Output the [x, y] coordinate of the center of the cell containing the given text.  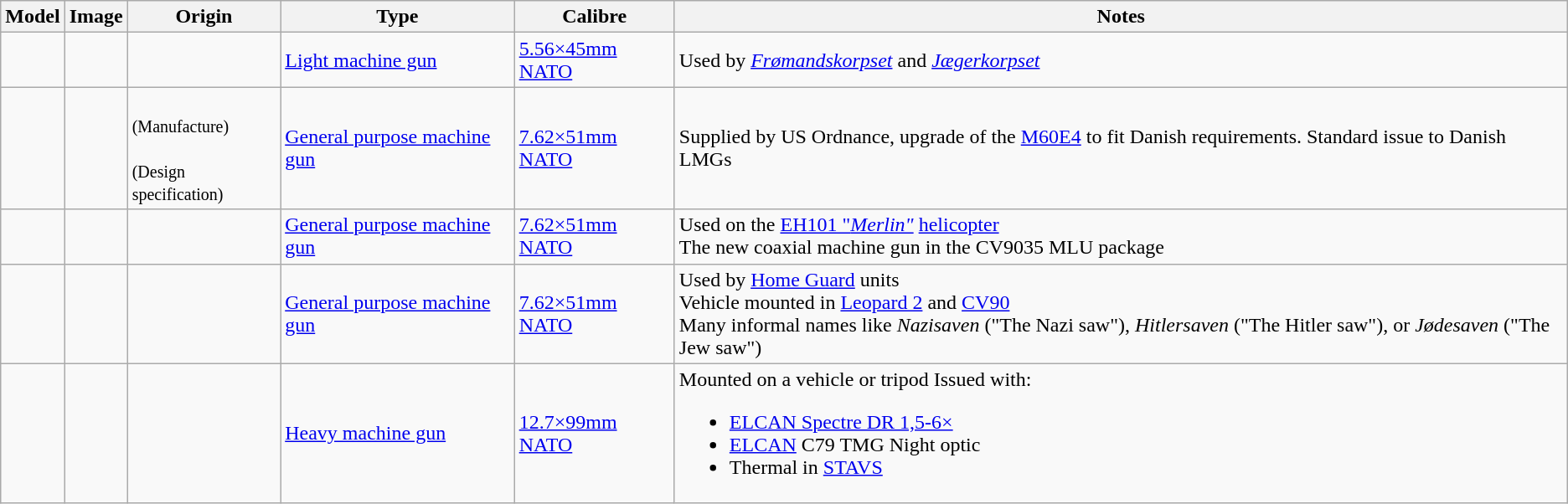
Calibre [595, 17]
Notes [1121, 17]
Heavy machine gun [397, 434]
Origin [204, 17]
5.56×45mm NATO [595, 60]
12.7×99mm NATO [595, 434]
(Manufacture)(Design specification) [204, 148]
Supplied by US Ordnance, upgrade of the M60E4 to fit Danish requirements. Standard issue to Danish LMGs [1121, 148]
Light machine gun [397, 60]
Mounted on a vehicle or tripod Issued with:ELCAN Spectre DR 1,5-6×ELCAN C79 TMG Night opticThermal in STAVS [1121, 434]
Type [397, 17]
Image [95, 17]
Model [33, 17]
Used on the EH101 "Merlin" helicopterThe new coaxial machine gun in the CV9035 MLU package [1121, 236]
Used by Frømandskorpset and Jægerkorpset [1121, 60]
